From the cell containing the given text, extract its center point as (X, Y) coordinate. 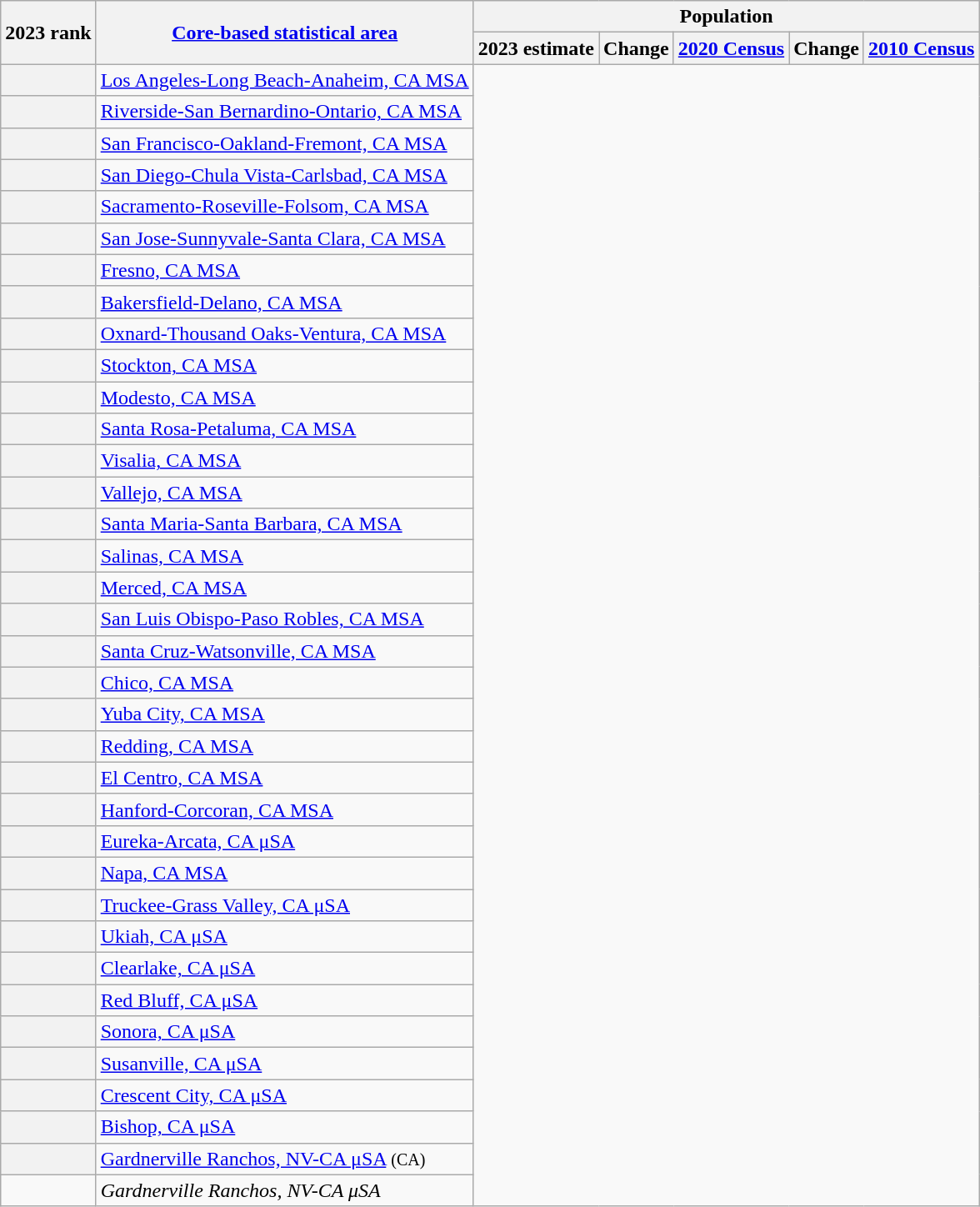
Ukiah, CA μSA (285, 937)
Salinas, CA MSA (285, 556)
Core-based statistical area (285, 33)
Gardnerville Ranchos, NV-CA μSA (CA) (285, 1159)
2023 estimate (536, 48)
Visalia, CA MSA (285, 461)
Redding, CA MSA (285, 746)
2023 rank (48, 33)
Bakersfield-Delano, CA MSA (285, 302)
Modesto, CA MSA (285, 398)
Clearlake, CA μSA (285, 969)
Merced, CA MSA (285, 588)
Crescent City, CA μSA (285, 1095)
Truckee-Grass Valley, CA μSA (285, 904)
Stockton, CA MSA (285, 365)
San Diego-Chula Vista-Carlsbad, CA MSA (285, 175)
San Jose-Sunnyvale-Santa Clara, CA MSA (285, 238)
San Luis Obispo-Paso Robles, CA MSA (285, 619)
El Centro, CA MSA (285, 778)
Gardnerville Ranchos, NV-CA μSA (285, 1190)
2010 Census (921, 48)
Fresno, CA MSA (285, 270)
Red Bluff, CA μSA (285, 1000)
Population (727, 17)
Sacramento-Roseville-Folsom, CA MSA (285, 207)
Oxnard-Thousand Oaks-Ventura, CA MSA (285, 333)
Santa Cruz-Watsonville, CA MSA (285, 651)
Santa Rosa-Petaluma, CA MSA (285, 429)
San Francisco-Oakland-Fremont, CA MSA (285, 143)
2020 Census (731, 48)
Eureka-Arcata, CA μSA (285, 841)
Riverside-San Bernardino-Ontario, CA MSA (285, 112)
Santa Maria-Santa Barbara, CA MSA (285, 524)
Hanford-Corcoran, CA MSA (285, 809)
Sonora, CA μSA (285, 1032)
Napa, CA MSA (285, 873)
Yuba City, CA MSA (285, 714)
Bishop, CA μSA (285, 1127)
Los Angeles-Long Beach-Anaheim, CA MSA (285, 80)
Vallejo, CA MSA (285, 493)
Susanville, CA μSA (285, 1064)
Chico, CA MSA (285, 683)
